Output the [x, y] coordinate of the center of the cell containing the given text.  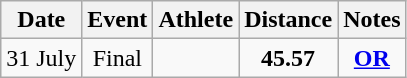
OR [372, 58]
Notes [372, 20]
Final [118, 58]
45.57 [288, 58]
Event [118, 20]
Athlete [196, 20]
Distance [288, 20]
31 July [42, 58]
Date [42, 20]
